Scan for the cell matching the given text and deliver its [X, Y] coordinate at center. 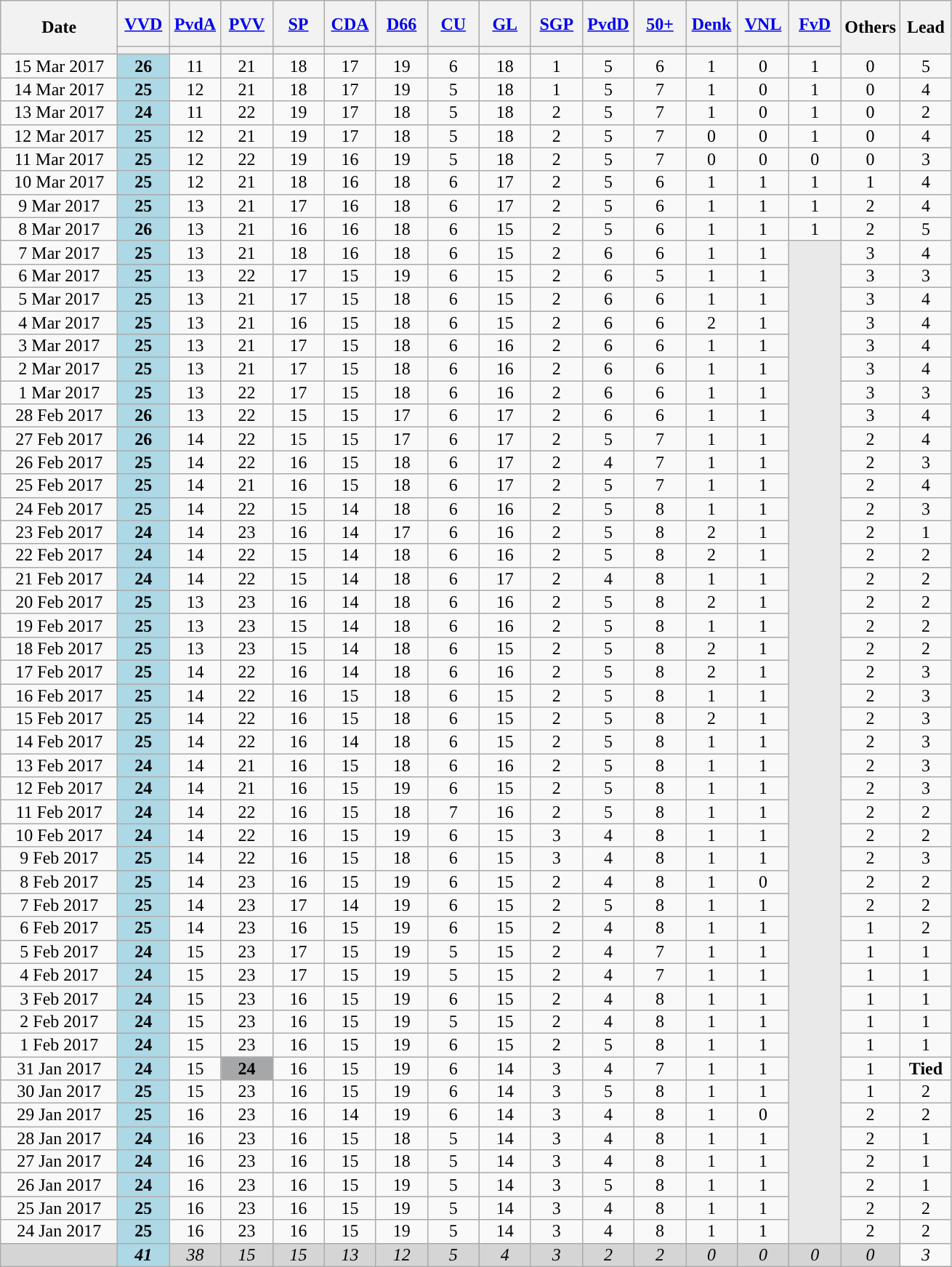
16 Feb 2017 [60, 695]
Lead [926, 28]
28 Jan 2017 [60, 1138]
13 Feb 2017 [60, 765]
21 Feb 2017 [60, 579]
3 Mar 2017 [60, 346]
6 Mar 2017 [60, 275]
17 Feb 2017 [60, 672]
5 Mar 2017 [60, 299]
VNL [763, 23]
SP [298, 23]
SGP [557, 23]
24 Jan 2017 [60, 1231]
FvD [815, 23]
26 Jan 2017 [60, 1185]
D66 [401, 23]
10 Feb 2017 [60, 835]
2 Feb 2017 [60, 1021]
23 Feb 2017 [60, 532]
30 Jan 2017 [60, 1092]
14 Mar 2017 [60, 89]
1 Feb 2017 [60, 1045]
8 Feb 2017 [60, 882]
25 Feb 2017 [60, 486]
6 Feb 2017 [60, 928]
9 Mar 2017 [60, 206]
13 Mar 2017 [60, 113]
5 Feb 2017 [60, 952]
CDA [350, 23]
9 Feb 2017 [60, 858]
22 Feb 2017 [60, 555]
29 Jan 2017 [60, 1115]
20 Feb 2017 [60, 602]
7 Mar 2017 [60, 252]
12 Mar 2017 [60, 136]
50+ [660, 23]
18 Feb 2017 [60, 648]
12 Feb 2017 [60, 789]
25 Jan 2017 [60, 1208]
7 Feb 2017 [60, 905]
24 Feb 2017 [60, 509]
3 Feb 2017 [60, 998]
19 Feb 2017 [60, 625]
2 Mar 2017 [60, 369]
28 Feb 2017 [60, 416]
11 Feb 2017 [60, 812]
Tied [926, 1069]
15 Mar 2017 [60, 66]
4 Feb 2017 [60, 975]
4 Mar 2017 [60, 323]
15 Feb 2017 [60, 719]
27 Jan 2017 [60, 1162]
41 [144, 1255]
PVV [247, 23]
11 Mar 2017 [60, 159]
PvdD [608, 23]
CU [453, 23]
Date [60, 28]
Others [871, 28]
GL [504, 23]
8 Mar 2017 [60, 229]
Denk [712, 23]
31 Jan 2017 [60, 1069]
26 Feb 2017 [60, 462]
14 Feb 2017 [60, 742]
27 Feb 2017 [60, 439]
10 Mar 2017 [60, 182]
VVD [144, 23]
PvdA [195, 23]
1 Mar 2017 [60, 393]
38 [195, 1255]
